Return the (X, Y) coordinate for the center point of the cell that contains the specified text.  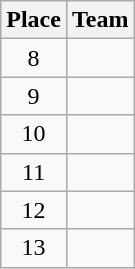
11 (34, 172)
9 (34, 96)
Team (100, 20)
12 (34, 210)
13 (34, 248)
10 (34, 134)
8 (34, 58)
Place (34, 20)
